Scan for the cell matching the given text and deliver its [x, y] coordinate at center. 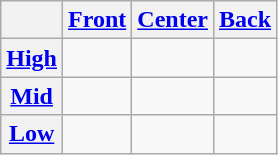
Back [244, 20]
Front [98, 20]
Low [32, 134]
Mid [32, 96]
Center [173, 20]
High [32, 58]
